Output the (x, y) coordinate of the center of the cell containing the given text.  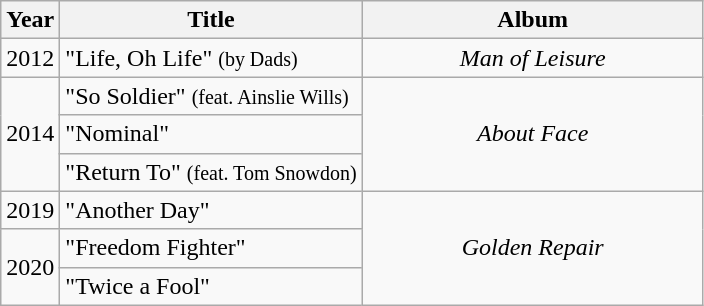
About Face (532, 134)
Album (532, 20)
"Return To" (feat. Tom Snowdon) (211, 172)
"Another Day" (211, 210)
2020 (30, 267)
2019 (30, 210)
"So Soldier" (feat. Ainslie Wills) (211, 96)
"Twice a Fool" (211, 286)
"Life, Oh Life" (by Dads) (211, 58)
2014 (30, 134)
Golden Repair (532, 248)
Title (211, 20)
"Freedom Fighter" (211, 248)
Year (30, 20)
"Nominal" (211, 134)
2012 (30, 58)
Man of Leisure (532, 58)
